Find where the given text appears and provide that cell's center as (x, y) coordinate. 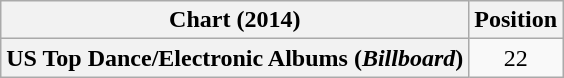
Chart (2014) (235, 20)
Position (516, 20)
US Top Dance/Electronic Albums (Billboard) (235, 58)
22 (516, 58)
